Find where the given text appears and provide that cell's center as (x, y) coordinate. 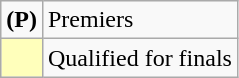
(P) (22, 20)
Qualified for finals (140, 58)
Premiers (140, 20)
